Detect which cell encompasses the target text, then output its (x, y) center coordinate. 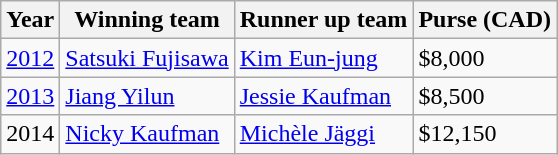
2013 (30, 96)
Nicky Kaufman (147, 134)
Runner up team (324, 20)
Jiang Yilun (147, 96)
$8,500 (485, 96)
Kim Eun-jung (324, 58)
Satsuki Fujisawa (147, 58)
2014 (30, 134)
2012 (30, 58)
$12,150 (485, 134)
Jessie Kaufman (324, 96)
Purse (CAD) (485, 20)
Winning team (147, 20)
Year (30, 20)
Michèle Jäggi (324, 134)
$8,000 (485, 58)
